Find where the given text appears and provide that cell's center as (x, y) coordinate. 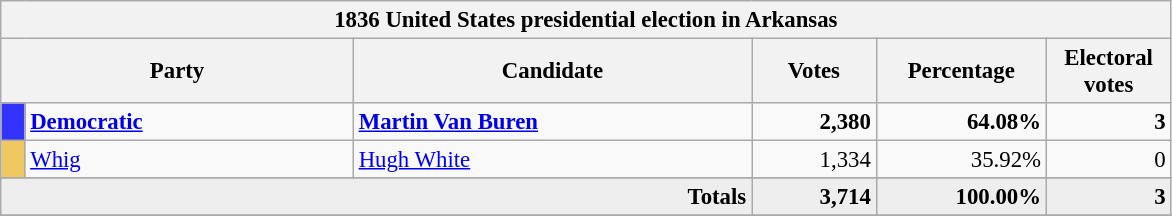
Martin Van Buren (552, 122)
Percentage (961, 72)
2,380 (814, 122)
1,334 (814, 160)
Whig (189, 160)
Democratic (189, 122)
Votes (814, 72)
3,714 (814, 197)
35.92% (961, 160)
Candidate (552, 72)
Party (178, 72)
Hugh White (552, 160)
Totals (376, 197)
64.08% (961, 122)
0 (1108, 160)
100.00% (961, 197)
Electoral votes (1108, 72)
1836 United States presidential election in Arkansas (586, 20)
